Output the (X, Y) coordinate of the center of the cell containing the given text.  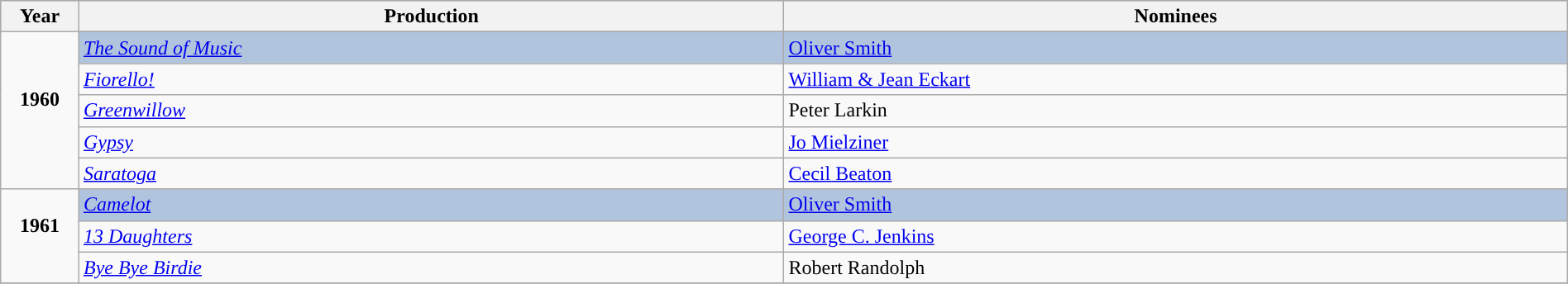
1960 (40, 111)
Camelot (432, 205)
Production (432, 17)
The Sound of Music (432, 48)
Nominees (1176, 17)
Robert Randolph (1176, 267)
George C. Jenkins (1176, 236)
13 Daughters (432, 236)
Greenwillow (432, 111)
Gypsy (432, 142)
William & Jean Eckart (1176, 79)
Saratoga (432, 173)
Cecil Beaton (1176, 173)
Jo Mielziner (1176, 142)
Year (40, 17)
1961 (40, 236)
Peter Larkin (1176, 111)
Fiorello! (432, 79)
Bye Bye Birdie (432, 267)
